Locate the cell with the specified text and output its (X, Y) center coordinate. 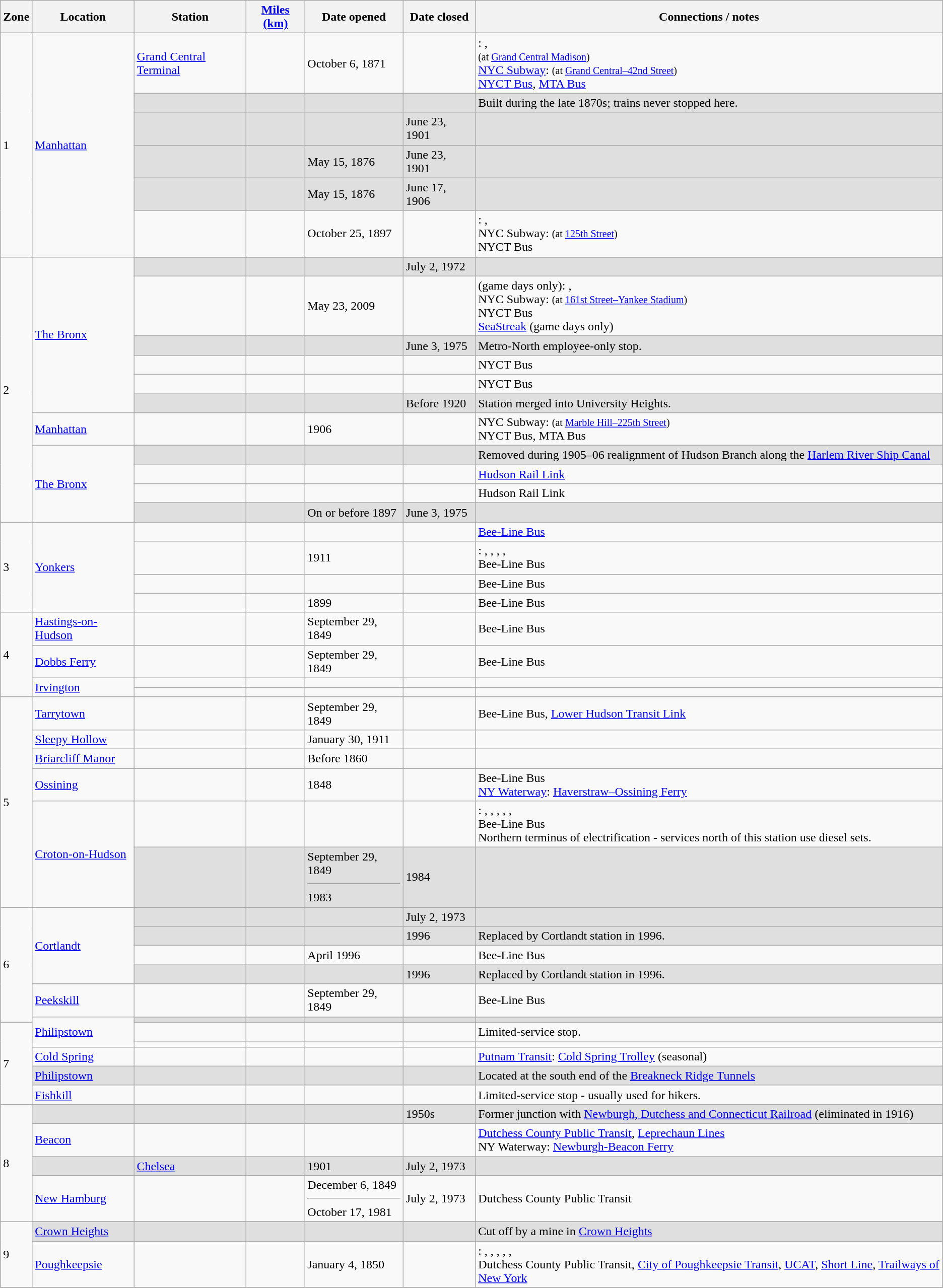
Fishkill (83, 1095)
Beacon (83, 1140)
Dutchess County Public Transit, Leprechaun Lines NY Waterway: Newburgh-Beacon Ferry (709, 1140)
Before 1860 (354, 758)
January 30, 1911 (354, 739)
December 6, 1849October 17, 1981 (354, 1199)
New Hamburg (83, 1199)
: , , , , Bee-Line Bus (709, 558)
Peekskill (83, 1000)
Cold Spring (83, 1056)
Cortlandt (83, 946)
Bee-Line Bus, Lower Hudson Transit Link (709, 713)
8 (16, 1163)
Station merged into University Heights. (709, 403)
May 23, 2009 (354, 306)
Cut off by a mine in Crown Heights (709, 1232)
Built during the late 1870s; trains never stopped here. (709, 103)
1906 (354, 429)
October 6, 1871 (354, 63)
September 29, 18491983 (354, 877)
Crown Heights (83, 1232)
Located at the south end of the Breakneck Ridge Tunnels (709, 1076)
Location (83, 17)
Ossining (83, 784)
Before 1920 (439, 403)
October 25, 1897 (354, 234)
January 4, 1850 (354, 1264)
April 1996 (354, 955)
6 (16, 965)
1899 (354, 603)
1950s (439, 1114)
Sleepy Hollow (83, 739)
Connections / notes (709, 17)
9 (16, 1255)
Limited-service stop - usually used for hikers. (709, 1095)
Station (190, 17)
1 (16, 145)
Miles (km) (276, 17)
: , , , , , Bee-Line BusNorthern terminus of electrification - services north of this station use diesel sets. (709, 824)
Irvington (83, 687)
Grand Central Terminal (190, 63)
7 (16, 1063)
Hastings-on-Hudson (83, 628)
1984 (439, 877)
Former junction with Newburgh, Dutchess and Connecticut Railroad (eliminated in 1916) (709, 1114)
Tarrytown (83, 713)
Croton-on-Hudson (83, 854)
Briarcliff Manor (83, 758)
5 (16, 802)
Putnam Transit: Cold Spring Trolley (seasonal) (709, 1056)
Metro-North employee-only stop. (709, 345)
Poughkeepsie (83, 1264)
Date closed (439, 17)
Bee-Line Bus NY Waterway: Haverstraw–Ossining Ferry (709, 784)
: , , , , , Dutchess County Public Transit, City of Poughkeepsie Transit, UCAT, Short Line, Trailways of New York (709, 1264)
NYC Subway: (at Marble Hill–225th Street) NYCT Bus, MTA Bus (709, 429)
(game days only): , NYC Subway: (at 161st Street–Yankee Stadium) NYCT Bus SeaStreak (game days only) (709, 306)
1848 (354, 784)
July 2, 1972 (439, 266)
Chelsea (190, 1166)
On or before 1897 (354, 513)
1901 (354, 1166)
Zone (16, 17)
Limited-service stop. (709, 1032)
1911 (354, 558)
4 (16, 655)
Dobbs Ferry (83, 662)
Dutchess County Public Transit (709, 1199)
2 (16, 390)
Date opened (354, 17)
June 17, 1906 (439, 194)
: , NYC Subway: (at 125th Street) NYCT Bus (709, 234)
Removed during 1905–06 realignment of Hudson Branch along the Harlem River Ship Canal (709, 455)
Yonkers (83, 567)
3 (16, 567)
: , (at Grand Central Madison) NYC Subway: (at Grand Central–42nd Street) NYCT Bus, MTA Bus (709, 63)
